Search for the cell housing the specified text and yield its [x, y] center coordinate. 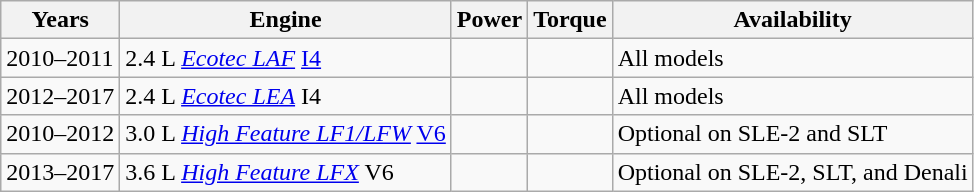
2.4 L Ecotec LAF I4 [286, 58]
2012–2017 [60, 96]
3.6 L High Feature LFX V6 [286, 172]
2010–2011 [60, 58]
2.4 L Ecotec LEA I4 [286, 96]
Years [60, 20]
Engine [286, 20]
2010–2012 [60, 134]
Availability [792, 20]
2013–2017 [60, 172]
Torque [570, 20]
Power [489, 20]
3.0 L High Feature LF1/LFW V6 [286, 134]
Optional on SLE-2 and SLT [792, 134]
Optional on SLE-2, SLT, and Denali [792, 172]
